Scan for the cell matching the given text and deliver its [X, Y] coordinate at center. 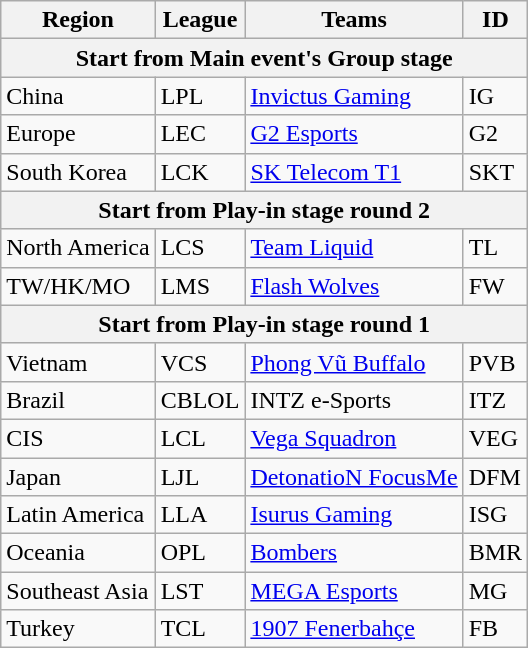
Turkey [78, 629]
G2 Esports [354, 134]
Team Liquid [354, 248]
South Korea [78, 172]
Vega Squadron [354, 438]
LST [200, 591]
Europe [78, 134]
LPL [200, 96]
Isurus Gaming [354, 515]
G2 [495, 134]
League [200, 20]
Flash Wolves [354, 286]
BMR [495, 553]
LLA [200, 515]
FW [495, 286]
ITZ [495, 400]
LEC [200, 134]
SK Telecom T1 [354, 172]
PVB [495, 362]
CIS [78, 438]
OPL [200, 553]
IG [495, 96]
Start from Main event's Group stage [264, 58]
DetonatioN FocusMe [354, 477]
Vietnam [78, 362]
LJL [200, 477]
Invictus Gaming [354, 96]
Latin America [78, 515]
MEGA Esports [354, 591]
China [78, 96]
Oceania [78, 553]
ID [495, 20]
LCL [200, 438]
Start from Play-in stage round 1 [264, 324]
FB [495, 629]
Japan [78, 477]
LCK [200, 172]
Bombers [354, 553]
TL [495, 248]
SKT [495, 172]
LMS [200, 286]
Phong Vũ Buffalo [354, 362]
MG [495, 591]
Teams [354, 20]
Brazil [78, 400]
CBLOL [200, 400]
VEG [495, 438]
Southeast Asia [78, 591]
LCS [200, 248]
VCS [200, 362]
TW/HK/MO [78, 286]
ISG [495, 515]
North America [78, 248]
INTZ e-Sports [354, 400]
TCL [200, 629]
DFM [495, 477]
1907 Fenerbahçe [354, 629]
Region [78, 20]
Start from Play-in stage round 2 [264, 210]
